Determine the [X, Y] coordinate at the center of the cell enclosing the given text.  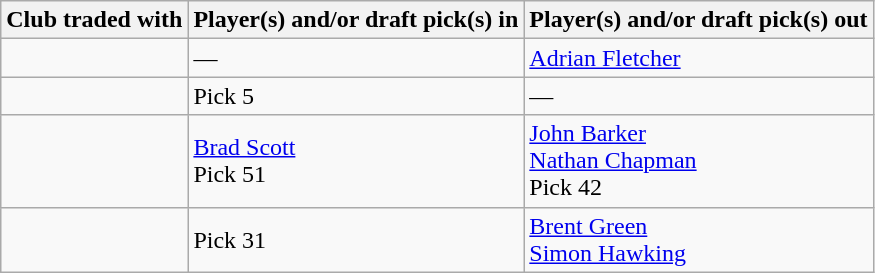
Brent GreenSimon Hawking [698, 240]
Club traded with [94, 20]
Pick 31 [356, 240]
Brad ScottPick 51 [356, 161]
John BarkerNathan ChapmanPick 42 [698, 161]
Adrian Fletcher [698, 58]
Player(s) and/or draft pick(s) in [356, 20]
Pick 5 [356, 96]
Player(s) and/or draft pick(s) out [698, 20]
